Return [x, y] of the center of cell containing provided text 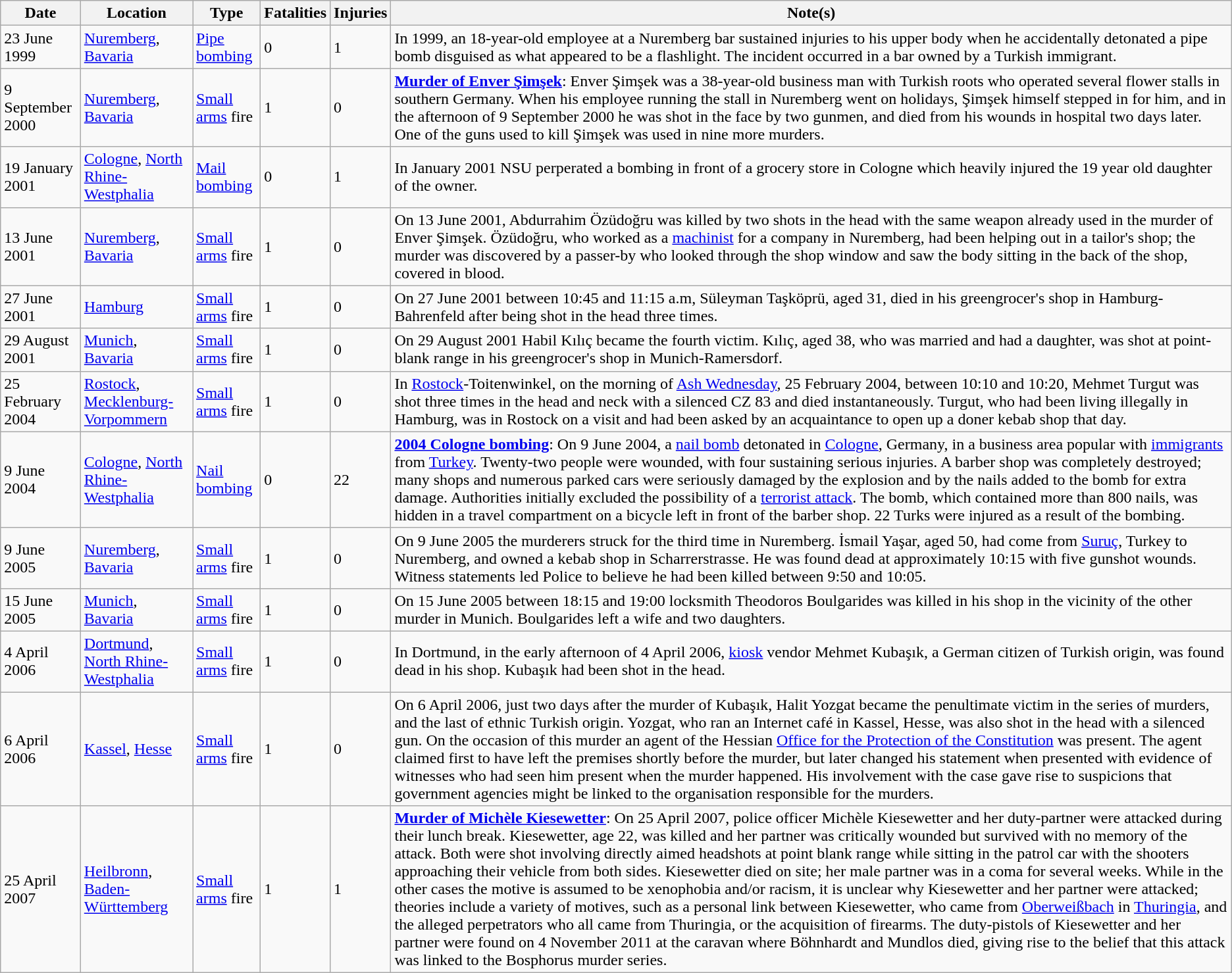
9 June 2004 [41, 480]
13 June 2001 [41, 246]
23 June 1999 [41, 47]
Dortmund, North Rhine-Westphalia [136, 661]
22 [361, 480]
15 June 2005 [41, 609]
Rostock, Mecklenburg-Vorpommern [136, 401]
Hamburg [136, 307]
Type [226, 13]
Heilbronn, Baden-Württemberg [136, 889]
Pipe bombing [226, 47]
9 June 2005 [41, 558]
27 June 2001 [41, 307]
6 April 2006 [41, 749]
4 April 2006 [41, 661]
9 September 2000 [41, 108]
Kassel, Hesse [136, 749]
Nail bombing [226, 480]
In January 2001 NSU perperated a bombing in front of a grocery store in Cologne which heavily injured the 19 year old daughter of the owner. [811, 177]
29 August 2001 [41, 350]
25 February 2004 [41, 401]
Fatalities [295, 13]
Location [136, 13]
Injuries [361, 13]
Date [41, 13]
Mail bombing [226, 177]
Note(s) [811, 13]
19 January 2001 [41, 177]
25 April 2007 [41, 889]
